Identify which cell holds the provided text, then report its [x, y] central coordinate. 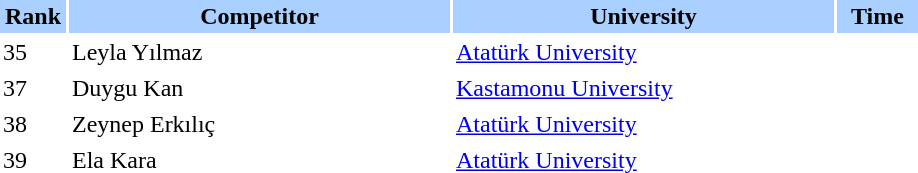
38 [33, 124]
Leyla Yılmaz [260, 52]
Rank [33, 16]
Kastamonu University [644, 88]
35 [33, 52]
Duygu Kan [260, 88]
Zeynep Erkılıç [260, 124]
37 [33, 88]
Competitor [260, 16]
Time [878, 16]
University [644, 16]
